Extract the [X, Y] coordinate from the center of the cell holding the provided text.  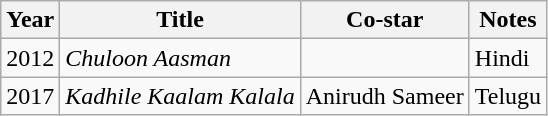
Kadhile Kaalam Kalala [180, 96]
Hindi [508, 58]
Anirudh Sameer [384, 96]
Chuloon Aasman [180, 58]
Year [30, 20]
2012 [30, 58]
2017 [30, 96]
Title [180, 20]
Notes [508, 20]
Co-star [384, 20]
Telugu [508, 96]
